Capture the cell that displays the provided text and extract its [x, y] central coordinate. 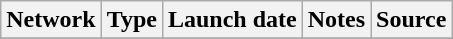
Source [412, 20]
Notes [336, 20]
Launch date [232, 20]
Network [51, 20]
Type [132, 20]
